Determine the (X, Y) coordinate at the center of the cell enclosing the given text.  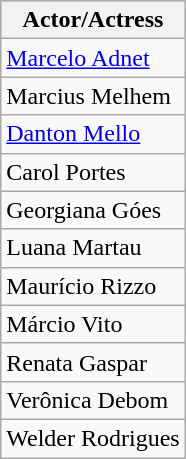
Márcio Vito (93, 324)
Actor/Actress (93, 20)
Danton Mello (93, 134)
Carol Portes (93, 172)
Welder Rodrigues (93, 438)
Luana Martau (93, 248)
Maurício Rizzo (93, 286)
Marcius Melhem (93, 96)
Marcelo Adnet (93, 58)
Georgiana Góes (93, 210)
Verônica Debom (93, 400)
Renata Gaspar (93, 362)
